Search for the cell housing the specified text and yield its [x, y] center coordinate. 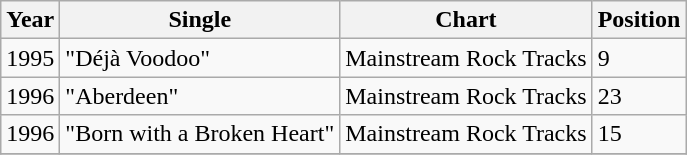
1995 [30, 58]
"Aberdeen" [200, 96]
23 [639, 96]
Single [200, 20]
Year [30, 20]
Chart [466, 20]
Position [639, 20]
9 [639, 58]
"Born with a Broken Heart" [200, 134]
15 [639, 134]
"Déjà Voodoo" [200, 58]
